Detect which cell encompasses the target text, then output its [X, Y] center coordinate. 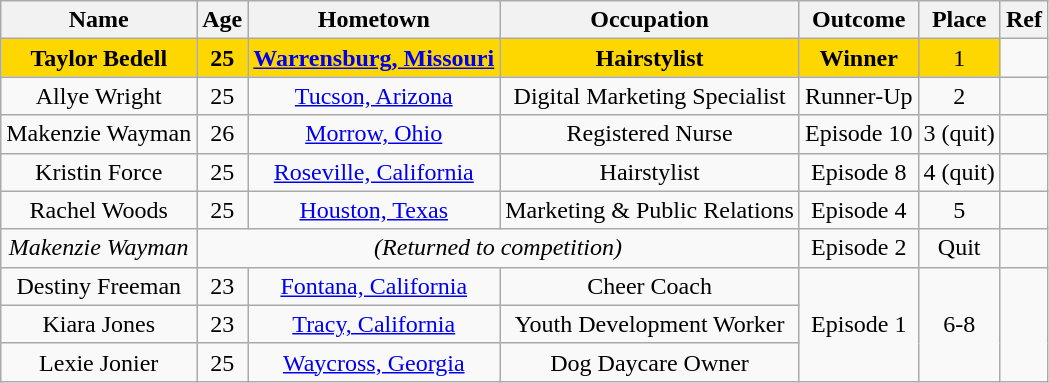
2 [959, 96]
4 (quit) [959, 172]
Ref [1024, 20]
Waycross, Georgia [374, 362]
Episode 10 [858, 134]
Kristin Force [99, 172]
Place [959, 20]
Runner-Up [858, 96]
Taylor Bedell [99, 58]
Allye Wright [99, 96]
Fontana, California [374, 286]
26 [222, 134]
6-8 [959, 324]
Registered Nurse [650, 134]
Youth Development Worker [650, 324]
(Returned to competition) [498, 248]
Warrensburg, Missouri [374, 58]
Episode 4 [858, 210]
5 [959, 210]
Rachel Woods [99, 210]
Winner [858, 58]
Outcome [858, 20]
Name [99, 20]
Episode 1 [858, 324]
Episode 2 [858, 248]
Roseville, California [374, 172]
Digital Marketing Specialist [650, 96]
Hometown [374, 20]
Age [222, 20]
1 [959, 58]
Houston, Texas [374, 210]
Lexie Jonier [99, 362]
3 (quit) [959, 134]
Dog Daycare Owner [650, 362]
Episode 8 [858, 172]
Destiny Freeman [99, 286]
Occupation [650, 20]
Kiara Jones [99, 324]
Tucson, Arizona [374, 96]
Quit [959, 248]
Cheer Coach [650, 286]
Tracy, California [374, 324]
Morrow, Ohio [374, 134]
Marketing & Public Relations [650, 210]
